Provide the (X, Y) coordinate of the cell's center where the given text is located.  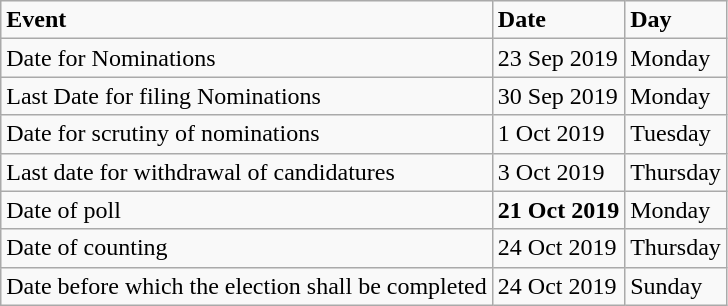
Date before which the election shall be completed (247, 286)
Tuesday (676, 134)
Last Date for filing Nominations (247, 96)
Sunday (676, 286)
Date of poll (247, 210)
3 Oct 2019 (558, 172)
Date for Nominations (247, 58)
21 Oct 2019 (558, 210)
Day (676, 20)
30 Sep 2019 (558, 96)
1 Oct 2019 (558, 134)
Event (247, 20)
Date for scrutiny of nominations (247, 134)
23 Sep 2019 (558, 58)
Date of counting (247, 248)
Date (558, 20)
Last date for withdrawal of candidatures (247, 172)
